From the cell containing the given text, extract its center point as (x, y) coordinate. 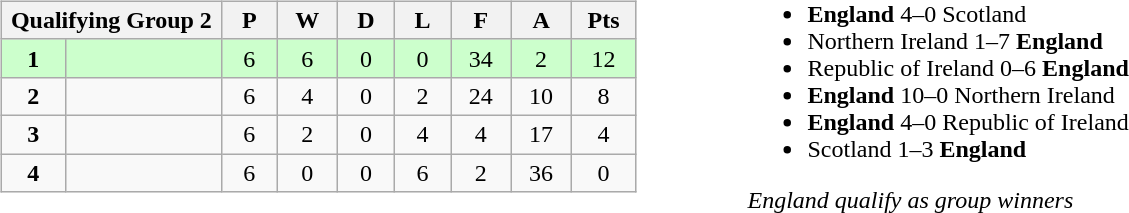
8 (603, 96)
1 (33, 58)
24 (481, 96)
36 (541, 173)
34 (481, 58)
D (366, 20)
F (481, 20)
A (541, 20)
3 (33, 134)
17 (541, 134)
L (422, 20)
10 (541, 96)
Qualifying Group 2 (111, 20)
W (307, 20)
P (250, 20)
12 (603, 58)
Pts (603, 20)
